Return (x, y) of the center of cell containing provided text 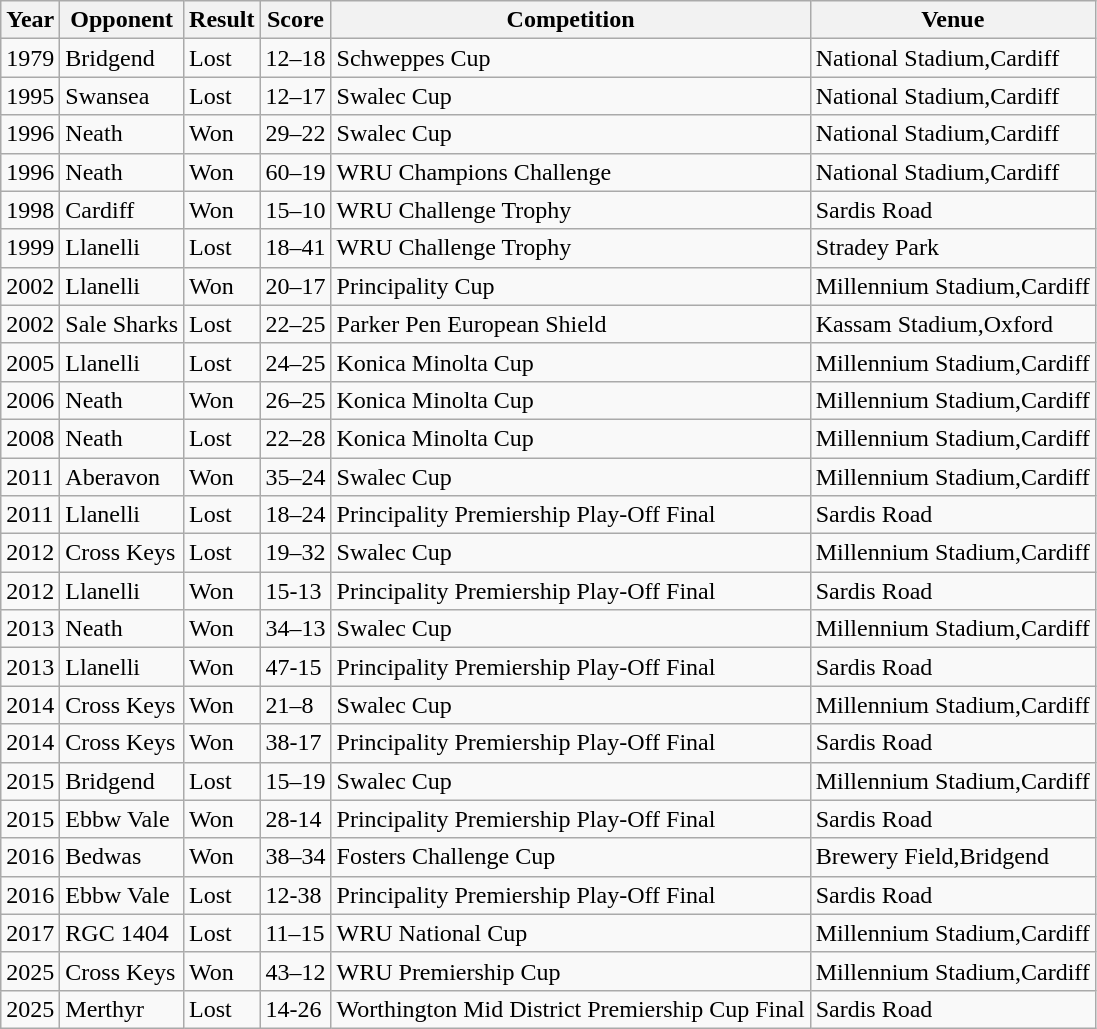
11–15 (296, 933)
1998 (30, 210)
2008 (30, 438)
1995 (30, 96)
Opponent (122, 20)
12-38 (296, 895)
20–17 (296, 286)
Bedwas (122, 857)
15–19 (296, 781)
Merthyr (122, 1009)
2005 (30, 362)
18–24 (296, 515)
22–25 (296, 324)
1979 (30, 58)
Stradey Park (952, 248)
1999 (30, 248)
WRU Champions Challenge (570, 172)
Score (296, 20)
15–10 (296, 210)
Sale Sharks (122, 324)
15-13 (296, 591)
12–18 (296, 58)
18–41 (296, 248)
Year (30, 20)
60–19 (296, 172)
19–32 (296, 553)
34–13 (296, 629)
Parker Pen European Shield (570, 324)
12–17 (296, 96)
WRU National Cup (570, 933)
26–25 (296, 400)
22–28 (296, 438)
WRU Premiership Cup (570, 971)
Result (222, 20)
Worthington Mid District Premiership Cup Final (570, 1009)
14-26 (296, 1009)
Cardiff (122, 210)
35–24 (296, 477)
Swansea (122, 96)
Venue (952, 20)
RGC 1404 (122, 933)
28-14 (296, 819)
Fosters Challenge Cup (570, 857)
Aberavon (122, 477)
2017 (30, 933)
24–25 (296, 362)
Schweppes Cup (570, 58)
Competition (570, 20)
2006 (30, 400)
21–8 (296, 705)
47-15 (296, 667)
38–34 (296, 857)
Kassam Stadium,Oxford (952, 324)
Brewery Field,Bridgend (952, 857)
43–12 (296, 971)
29–22 (296, 134)
Principality Cup (570, 286)
38-17 (296, 743)
